Detect which cell encompasses the target text, then output its (x, y) center coordinate. 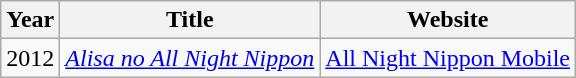
Alisa no All Night Nippon (190, 58)
All Night Nippon Mobile (448, 58)
Website (448, 20)
Title (190, 20)
Year (30, 20)
2012 (30, 58)
